Locate the cell with the specified text and output its (X, Y) center coordinate. 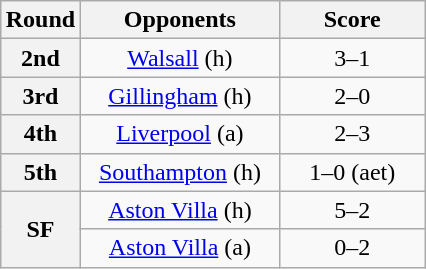
5th (40, 172)
Round (40, 20)
1–0 (aet) (352, 172)
SF (40, 229)
Gillingham (h) (180, 96)
2–0 (352, 96)
4th (40, 134)
Liverpool (a) (180, 134)
Aston Villa (a) (180, 248)
Opponents (180, 20)
0–2 (352, 248)
3–1 (352, 58)
2nd (40, 58)
2–3 (352, 134)
Aston Villa (h) (180, 210)
Score (352, 20)
5–2 (352, 210)
3rd (40, 96)
Southampton (h) (180, 172)
Walsall (h) (180, 58)
